Detect which cell encompasses the target text, then output its [x, y] center coordinate. 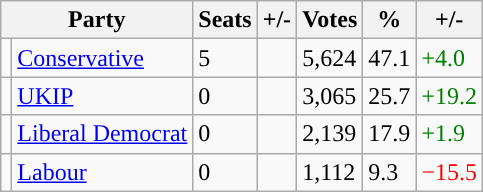
Seats [225, 20]
5 [225, 58]
17.9 [390, 134]
+4.0 [450, 58]
Party [97, 20]
Votes [330, 20]
25.7 [390, 96]
UKIP [102, 96]
47.1 [390, 58]
Conservative [102, 58]
3,065 [330, 96]
+19.2 [450, 96]
5,624 [330, 58]
Liberal Democrat [102, 134]
% [390, 20]
2,139 [330, 134]
−15.5 [450, 172]
+1.9 [450, 134]
9.3 [390, 172]
1,112 [330, 172]
Labour [102, 172]
